Capture the cell that displays the provided text and extract its (x, y) central coordinate. 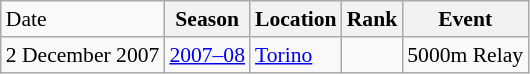
Date (83, 19)
Torino (296, 55)
5000m Relay (465, 55)
Season (207, 19)
2 December 2007 (83, 55)
Rank (372, 19)
2007–08 (207, 55)
Location (296, 19)
Event (465, 19)
